Search for the cell housing the specified text and yield its (X, Y) center coordinate. 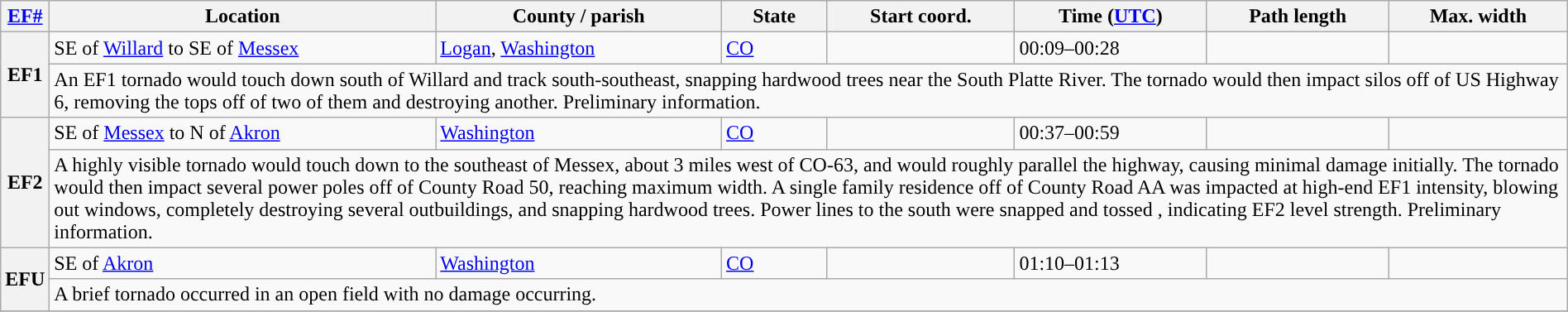
EF# (25, 17)
00:09–00:28 (1111, 48)
EFU (25, 279)
Start coord. (921, 17)
SE of Willard to SE of Messex (243, 48)
EF2 (25, 182)
Location (243, 17)
State (774, 17)
Path length (1298, 17)
County / parish (579, 17)
EF1 (25, 74)
Max. width (1478, 17)
Logan, Washington (579, 48)
01:10–01:13 (1111, 263)
SE of Messex to N of Akron (243, 133)
A brief tornado occurred in an open field with no damage occurring. (809, 295)
Time (UTC) (1111, 17)
00:37–00:59 (1111, 133)
SE of Akron (243, 263)
